From the cell containing the given text, extract its center point as (x, y) coordinate. 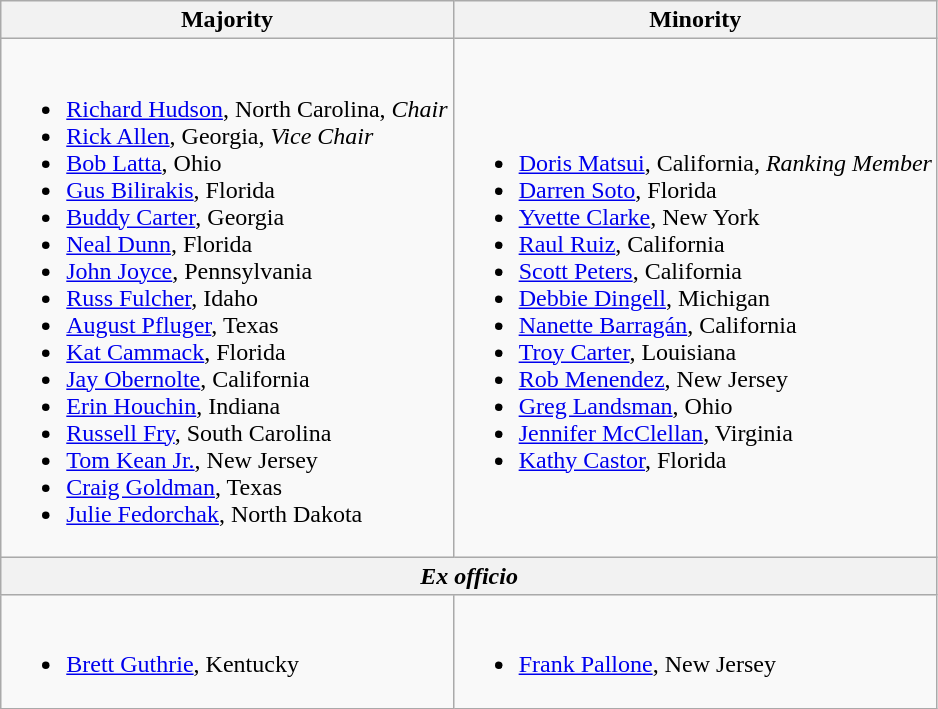
Majority (227, 20)
Minority (695, 20)
Brett Guthrie, Kentucky (227, 652)
Frank Pallone, New Jersey (695, 652)
Ex officio (470, 576)
